Provide the [X, Y] coordinate of the cell's center where the given text is located.  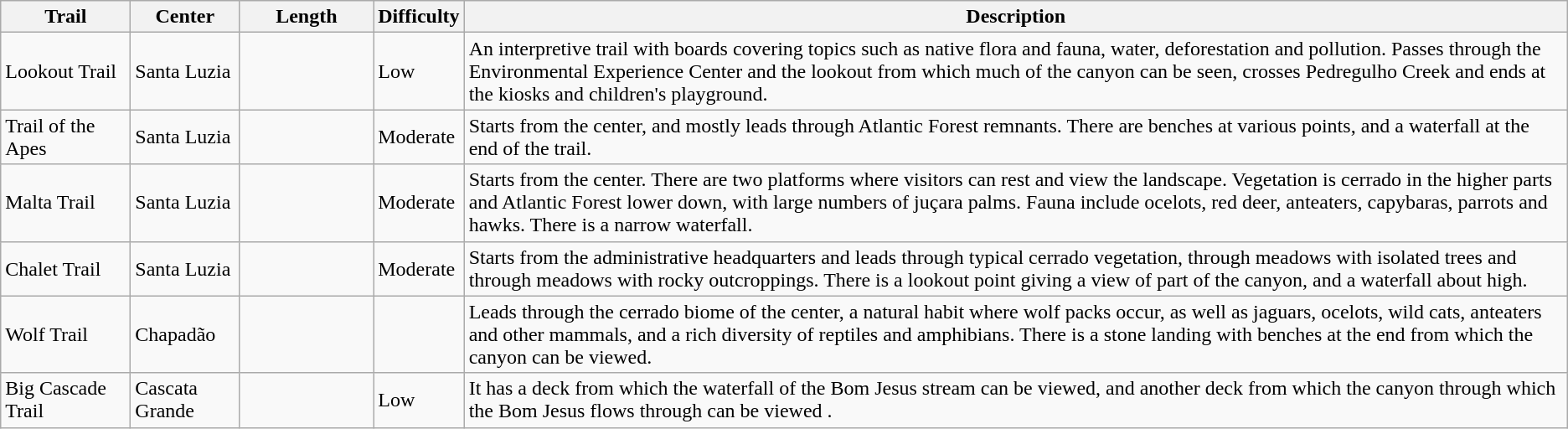
Chalet Trail [65, 268]
Chapadão [185, 334]
Description [1015, 17]
Lookout Trail [65, 71]
Big Cascade Trail [65, 401]
Length [307, 17]
Cascata Grande [185, 401]
Malta Trail [65, 203]
Trail of the Apes [65, 137]
Difficulty [419, 17]
Wolf Trail [65, 334]
Center [185, 17]
Trail [65, 17]
